Extract the [x, y] coordinate from the center of the cell holding the provided text.  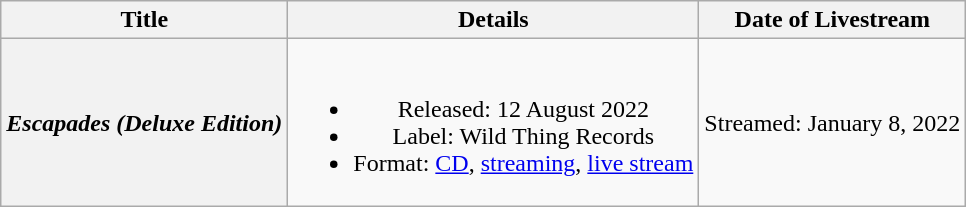
Title [144, 20]
Date of Livestream [832, 20]
Details [494, 20]
Released: 12 August 2022Label: Wild Thing RecordsFormat: CD, streaming, live stream [494, 122]
Escapades (Deluxe Edition) [144, 122]
Streamed: January 8, 2022 [832, 122]
